Find where the given text appears and provide that cell's center as [x, y] coordinate. 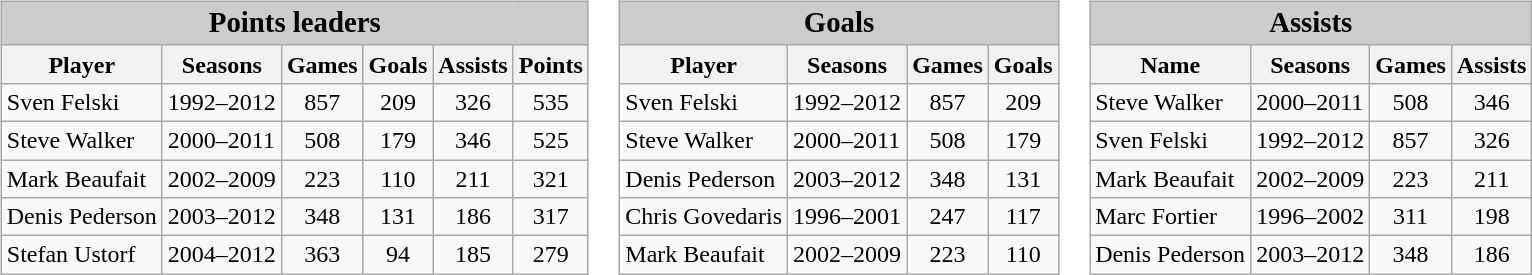
2004–2012 [222, 255]
1996–2001 [848, 217]
Name [1170, 64]
363 [322, 255]
1996–2002 [1310, 217]
Marc Fortier [1170, 217]
Points leaders [294, 23]
321 [550, 179]
Chris Govedaris [704, 217]
Points [550, 64]
198 [1491, 217]
279 [550, 255]
Stefan Ustorf [82, 255]
117 [1023, 217]
317 [550, 217]
535 [550, 102]
311 [1411, 217]
94 [398, 255]
247 [948, 217]
185 [473, 255]
525 [550, 140]
